Search for the cell housing the specified text and yield its [X, Y] center coordinate. 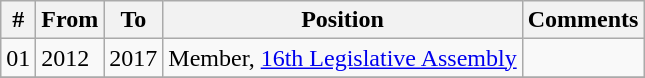
From [70, 20]
Position [342, 20]
To [134, 20]
Comments [583, 20]
01 [18, 58]
# [18, 20]
2017 [134, 58]
2012 [70, 58]
Member, 16th Legislative Assembly [342, 58]
